Return the (X, Y) coordinate for the center point of the cell that contains the specified text.  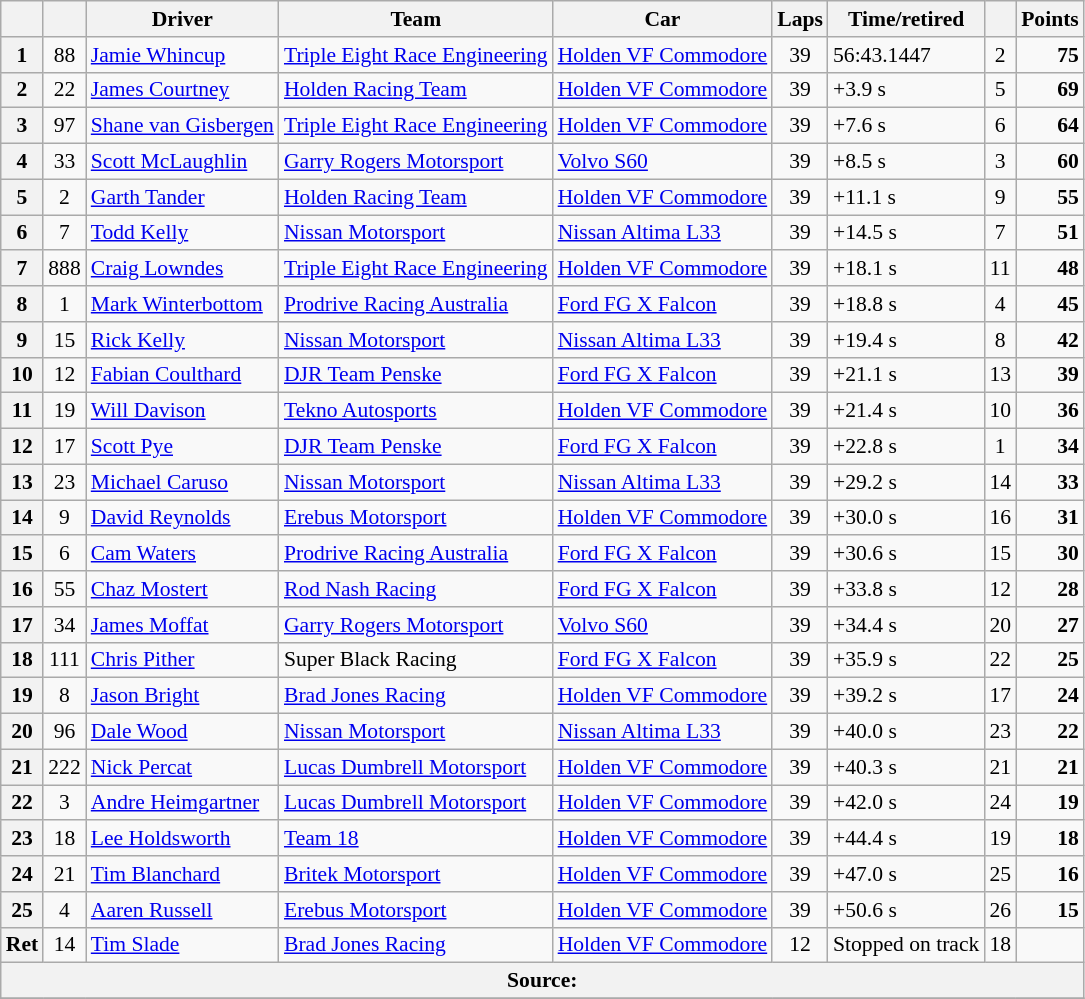
Nick Percat (182, 767)
Mark Winterbottom (182, 304)
75 (1050, 55)
+30.6 s (906, 554)
+42.0 s (906, 803)
Team (416, 19)
36 (1050, 411)
Rod Nash Racing (416, 589)
+14.5 s (906, 233)
96 (64, 732)
Fabian Coulthard (182, 375)
88 (64, 55)
26 (1000, 910)
Lee Holdsworth (182, 839)
+8.5 s (906, 162)
69 (1050, 90)
51 (1050, 233)
30 (1050, 554)
27 (1050, 625)
+22.8 s (906, 447)
+30.0 s (906, 518)
David Reynolds (182, 518)
Source: (542, 981)
Ret (22, 945)
Chris Pither (182, 660)
+21.1 s (906, 375)
111 (64, 660)
Rick Kelly (182, 340)
+19.4 s (906, 340)
+44.4 s (906, 839)
Stopped on track (906, 945)
Michael Caruso (182, 482)
60 (1050, 162)
Todd Kelly (182, 233)
+40.3 s (906, 767)
Cam Waters (182, 554)
+7.6 s (906, 126)
Time/retired (906, 19)
+33.8 s (906, 589)
Super Black Racing (416, 660)
Andre Heimgartner (182, 803)
Driver (182, 19)
Shane van Gisbergen (182, 126)
Car (663, 19)
97 (64, 126)
James Courtney (182, 90)
Laps (800, 19)
Jason Bright (182, 696)
+39.2 s (906, 696)
Will Davison (182, 411)
+40.0 s (906, 732)
Britek Motorsport (416, 874)
Tekno Autosports (416, 411)
+29.2 s (906, 482)
Points (1050, 19)
Craig Lowndes (182, 269)
Chaz Mostert (182, 589)
31 (1050, 518)
Scott Pye (182, 447)
42 (1050, 340)
+21.4 s (906, 411)
888 (64, 269)
+3.9 s (906, 90)
+34.4 s (906, 625)
+18.8 s (906, 304)
+11.1 s (906, 197)
Tim Slade (182, 945)
222 (64, 767)
+35.9 s (906, 660)
Tim Blanchard (182, 874)
56:43.1447 (906, 55)
45 (1050, 304)
Scott McLaughlin (182, 162)
64 (1050, 126)
Jamie Whincup (182, 55)
+18.1 s (906, 269)
+50.6 s (906, 910)
48 (1050, 269)
Team 18 (416, 839)
+47.0 s (906, 874)
Garth Tander (182, 197)
Dale Wood (182, 732)
James Moffat (182, 625)
28 (1050, 589)
Aaren Russell (182, 910)
